Extract the [x, y] coordinate from the center of the cell holding the provided text.  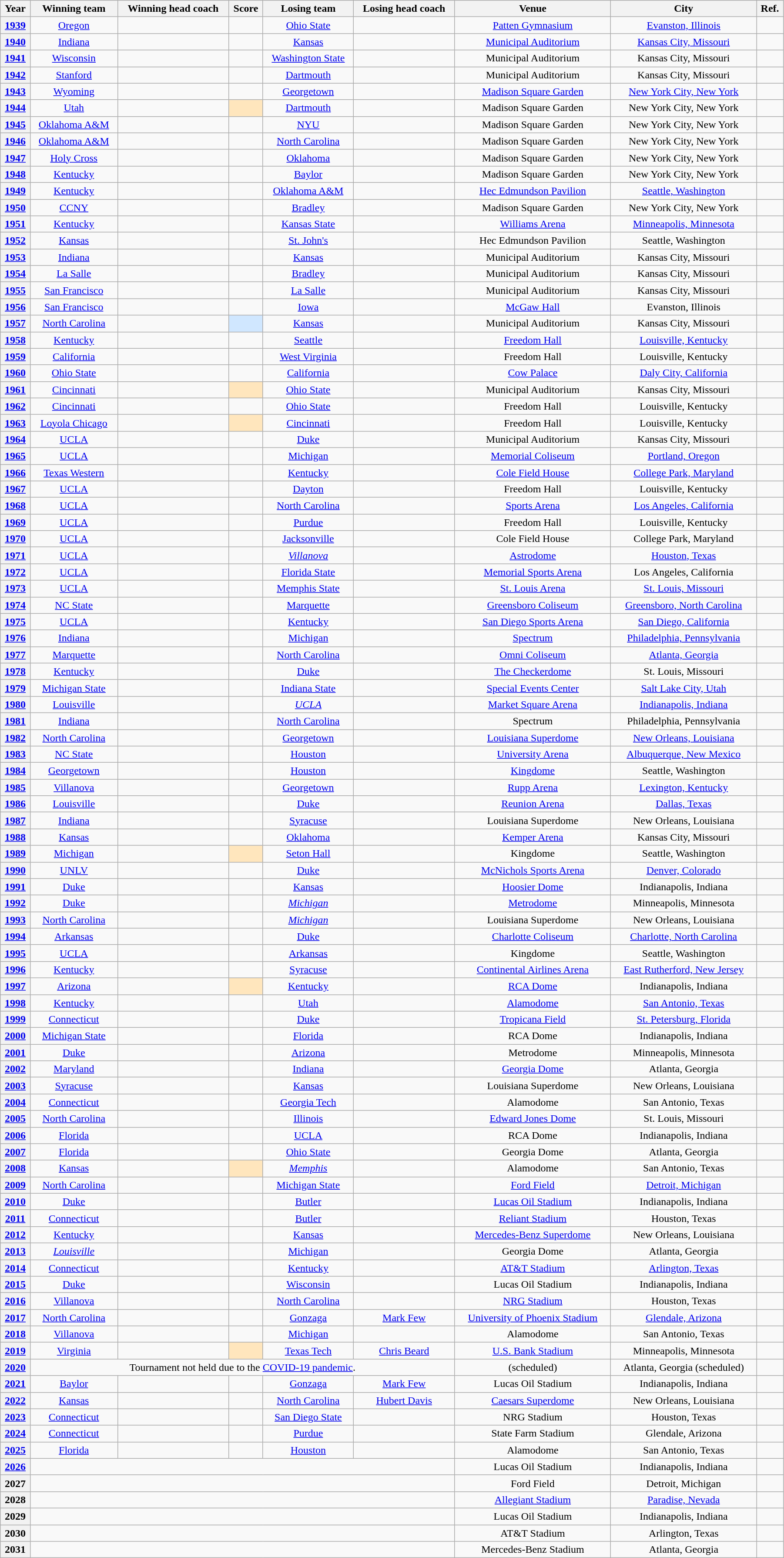
1965 [16, 456]
1982 [16, 738]
1939 [16, 25]
2012 [16, 1235]
2027 [16, 1483]
(scheduled) [533, 1367]
Chris Beard [404, 1351]
Texas Tech [308, 1351]
1942 [16, 75]
1977 [16, 655]
2011 [16, 1218]
1966 [16, 472]
Atlanta, Georgia (scheduled) [684, 1367]
Paradise, Nevada [684, 1500]
Daly City, California [684, 373]
Allegiant Stadium [533, 1500]
1955 [16, 290]
Seton Hall [308, 854]
Hoosier Dome [533, 887]
Cow Palace [533, 373]
2010 [16, 1201]
Patten Gymnasium [533, 25]
Dayton [308, 489]
Astrodome [533, 555]
Rupp Arena [533, 787]
Illinois [308, 1119]
1998 [16, 1003]
2000 [16, 1036]
Indiana State [308, 688]
West Virginia [308, 357]
NYU [308, 125]
Memorial Sports Arena [533, 572]
Tropicana Field [533, 1020]
Memphis State [308, 589]
City [684, 9]
Holy Cross [74, 158]
1975 [16, 622]
2018 [16, 1334]
Oregon [74, 25]
1945 [16, 125]
2014 [16, 1268]
1981 [16, 721]
1993 [16, 920]
2024 [16, 1433]
2001 [16, 1053]
Denver, Colorado [684, 870]
2023 [16, 1417]
2005 [16, 1119]
Market Square Arena [533, 704]
Wyoming [74, 91]
San Diego State [308, 1417]
1968 [16, 506]
1970 [16, 539]
1986 [16, 804]
2022 [16, 1400]
Caesars Superdome [533, 1400]
San Diego, California [684, 622]
1999 [16, 1020]
Charlotte Coliseum [533, 936]
Salt Lake City, Utah [684, 688]
2019 [16, 1351]
1952 [16, 241]
1954 [16, 274]
Washington State [308, 58]
1962 [16, 406]
1990 [16, 870]
University of Phoenix Stadium [533, 1318]
1988 [16, 837]
1949 [16, 191]
University Arena [533, 754]
1959 [16, 357]
Memorial Coliseum [533, 456]
Mercedes-Benz Superdome [533, 1235]
Memphis [308, 1168]
1957 [16, 323]
Stanford [74, 75]
McGaw Hall [533, 307]
1980 [16, 704]
Greensboro, North Carolina [684, 605]
Greensboro Coliseum [533, 605]
1940 [16, 42]
Seattle [308, 340]
2008 [16, 1168]
Losing head coach [404, 9]
1985 [16, 787]
1984 [16, 771]
Mercedes-Benz Stadium [533, 1550]
Continental Airlines Arena [533, 969]
2017 [16, 1318]
1944 [16, 108]
1972 [16, 572]
Kansas State [308, 224]
1978 [16, 671]
Losing team [308, 9]
2002 [16, 1069]
1964 [16, 439]
U.S. Bank Stadium [533, 1351]
1950 [16, 208]
2009 [16, 1185]
Florida State [308, 572]
San Diego Sports Arena [533, 622]
UNLV [74, 870]
Loyola Chicago [74, 423]
1983 [16, 754]
1958 [16, 340]
2029 [16, 1516]
1992 [16, 903]
1994 [16, 936]
The Checkerdome [533, 671]
2025 [16, 1450]
Dallas, Texas [684, 804]
Albuquerque, New Mexico [684, 754]
1953 [16, 257]
1996 [16, 969]
Virginia [74, 1351]
1989 [16, 854]
Jacksonville [308, 539]
Reliant Stadium [533, 1218]
Iowa [308, 307]
2020 [16, 1367]
St. Petersburg, Florida [684, 1020]
1967 [16, 489]
Score [246, 9]
1961 [16, 390]
East Rutherford, New Jersey [684, 969]
1995 [16, 953]
1947 [16, 158]
2003 [16, 1086]
Hubert Davis [404, 1400]
2026 [16, 1467]
2031 [16, 1550]
Charlotte, North Carolina [684, 936]
McNichols Sports Arena [533, 870]
Williams Arena [533, 224]
2016 [16, 1301]
Edward Jones Dome [533, 1119]
St. John's [308, 241]
Maryland [74, 1069]
1973 [16, 589]
1943 [16, 91]
Georgia Tech [308, 1102]
1951 [16, 224]
Winning team [74, 9]
2015 [16, 1285]
Special Events Center [533, 688]
2007 [16, 1152]
1969 [16, 522]
Winning head coach [173, 9]
Venue [533, 9]
2004 [16, 1102]
Kemper Arena [533, 837]
2013 [16, 1251]
1974 [16, 605]
1946 [16, 141]
Sports Arena [533, 506]
Tournament not held due to the COVID-19 pandemic. [242, 1367]
2021 [16, 1384]
2030 [16, 1533]
Lexington, Kentucky [684, 787]
1963 [16, 423]
1960 [16, 373]
CCNY [74, 208]
1997 [16, 986]
1956 [16, 307]
1941 [16, 58]
1971 [16, 555]
2006 [16, 1135]
State Farm Stadium [533, 1433]
2028 [16, 1500]
1979 [16, 688]
Texas Western [74, 472]
Year [16, 9]
1948 [16, 174]
Ref. [770, 9]
St. Louis Arena [533, 589]
1976 [16, 638]
Reunion Arena [533, 804]
1991 [16, 887]
Omni Coliseum [533, 655]
Portland, Oregon [684, 456]
1987 [16, 821]
